Output the (x, y) coordinate of the center of the cell containing the given text.  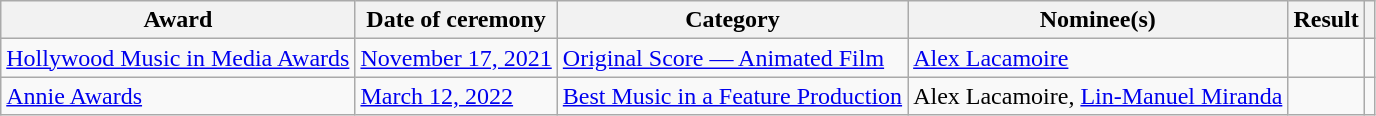
Alex Lacamoire (1098, 58)
Best Music in a Feature Production (732, 96)
Nominee(s) (1098, 20)
March 12, 2022 (456, 96)
Award (178, 20)
Result (1326, 20)
Annie Awards (178, 96)
Category (732, 20)
November 17, 2021 (456, 58)
Hollywood Music in Media Awards (178, 58)
Alex Lacamoire, Lin-Manuel Miranda (1098, 96)
Original Score — Animated Film (732, 58)
Date of ceremony (456, 20)
